From the cell containing the given text, extract its center point as [x, y] coordinate. 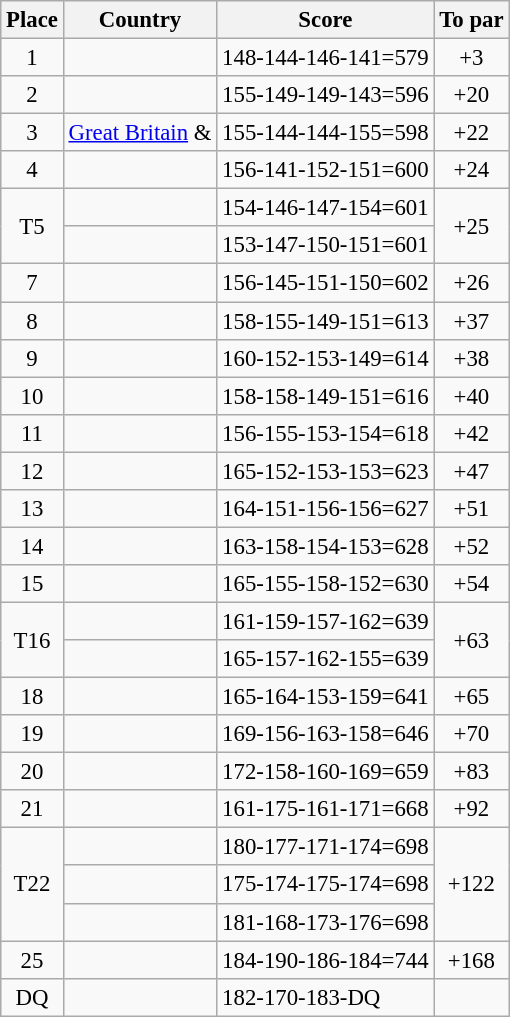
+22 [472, 133]
148-144-146-141=579 [326, 58]
158-155-149-151=613 [326, 321]
165-157-162-155=639 [326, 659]
+83 [472, 772]
161-159-157-162=639 [326, 621]
7 [32, 283]
+52 [472, 546]
155-149-149-143=596 [326, 95]
T5 [32, 226]
+47 [472, 471]
9 [32, 358]
+20 [472, 95]
3 [32, 133]
+51 [472, 509]
+122 [472, 884]
Score [326, 20]
19 [32, 734]
172-158-160-169=659 [326, 772]
155-144-144-155=598 [326, 133]
T16 [32, 640]
20 [32, 772]
T22 [32, 884]
+168 [472, 960]
+40 [472, 396]
4 [32, 170]
153-147-150-151=601 [326, 245]
175-174-175-174=698 [326, 885]
156-141-152-151=600 [326, 170]
156-145-151-150=602 [326, 283]
To par [472, 20]
1 [32, 58]
+24 [472, 170]
+26 [472, 283]
2 [32, 95]
11 [32, 433]
165-152-153-153=623 [326, 471]
+70 [472, 734]
158-158-149-151=616 [326, 396]
184-190-186-184=744 [326, 960]
10 [32, 396]
182-170-183-DQ [326, 997]
8 [32, 321]
DQ [32, 997]
165-155-158-152=630 [326, 584]
25 [32, 960]
163-158-154-153=628 [326, 546]
Great Britain & [140, 133]
+65 [472, 697]
14 [32, 546]
15 [32, 584]
13 [32, 509]
+42 [472, 433]
164-151-156-156=627 [326, 509]
160-152-153-149=614 [326, 358]
181-168-173-176=698 [326, 922]
+92 [472, 809]
154-146-147-154=601 [326, 208]
12 [32, 471]
21 [32, 809]
+25 [472, 226]
161-175-161-171=668 [326, 809]
+63 [472, 640]
165-164-153-159=641 [326, 697]
169-156-163-158=646 [326, 734]
180-177-171-174=698 [326, 847]
18 [32, 697]
Country [140, 20]
+37 [472, 321]
+3 [472, 58]
+38 [472, 358]
Place [32, 20]
+54 [472, 584]
156-155-153-154=618 [326, 433]
